Determine the (x, y) coordinate at the center of the cell enclosing the given text.  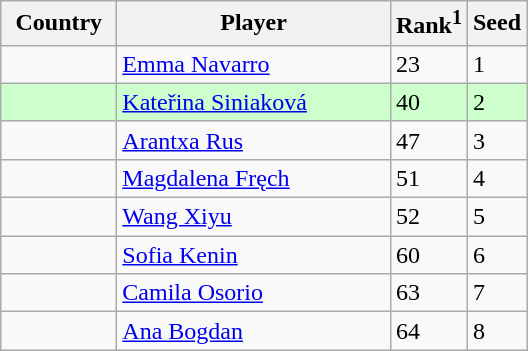
1 (496, 64)
8 (496, 331)
Kateřina Siniaková (254, 102)
40 (428, 102)
Sofia Kenin (254, 255)
60 (428, 255)
51 (428, 178)
4 (496, 178)
Wang Xiyu (254, 217)
Player (254, 24)
2 (496, 102)
47 (428, 140)
Ana Bogdan (254, 331)
Country (59, 24)
Rank1 (428, 24)
52 (428, 217)
64 (428, 331)
63 (428, 293)
Arantxa Rus (254, 140)
7 (496, 293)
Magdalena Fręch (254, 178)
23 (428, 64)
Emma Navarro (254, 64)
Seed (496, 24)
6 (496, 255)
3 (496, 140)
Camila Osorio (254, 293)
5 (496, 217)
